Return [X, Y] of the center of cell containing provided text 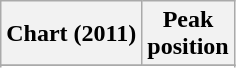
Chart (2011) [72, 34]
Peakposition [188, 34]
